Capture the cell that displays the provided text and extract its [x, y] central coordinate. 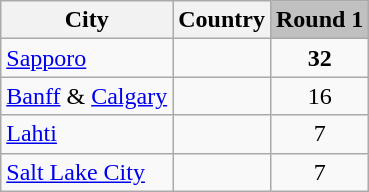
16 [319, 96]
Country [222, 20]
Lahti [87, 134]
32 [319, 58]
Round 1 [319, 20]
City [87, 20]
Sapporo [87, 58]
Salt Lake City [87, 172]
Banff & Calgary [87, 96]
